Pinpoint the cell where the given text exists, returning its [x, y] midpoint coordinate. 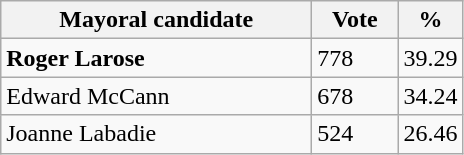
% [430, 20]
Roger Larose [156, 58]
678 [355, 96]
26.46 [430, 134]
524 [355, 134]
Vote [355, 20]
34.24 [430, 96]
Mayoral candidate [156, 20]
778 [355, 58]
39.29 [430, 58]
Joanne Labadie [156, 134]
Edward McCann [156, 96]
